Determine the [x, y] coordinate at the center of the cell enclosing the given text.  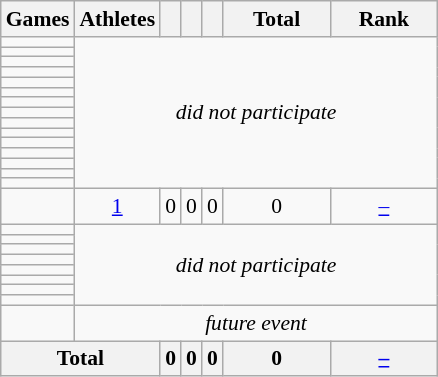
Rank [384, 19]
future event [256, 323]
1 [117, 207]
Athletes [117, 19]
Games [38, 19]
